For the text-containing cell, return its midpoint in (X, Y) coordinate format. 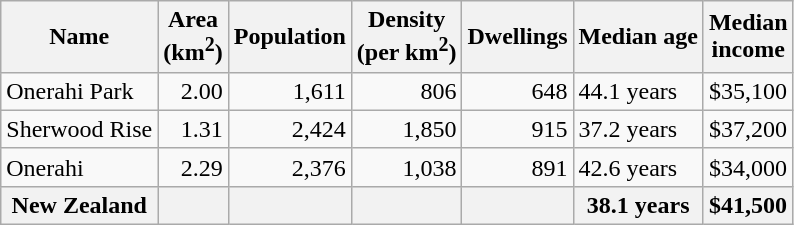
44.1 years (638, 91)
806 (406, 91)
Onerahi Park (80, 91)
2,424 (290, 129)
$37,200 (748, 129)
42.6 years (638, 167)
Medianincome (748, 37)
Name (80, 37)
Dwellings (518, 37)
Area(km2) (193, 37)
648 (518, 91)
New Zealand (80, 205)
1,611 (290, 91)
$35,100 (748, 91)
2.00 (193, 91)
1,850 (406, 129)
Population (290, 37)
Onerahi (80, 167)
$34,000 (748, 167)
38.1 years (638, 205)
Density(per km2) (406, 37)
$41,500 (748, 205)
1,038 (406, 167)
915 (518, 129)
2.29 (193, 167)
Median age (638, 37)
1.31 (193, 129)
37.2 years (638, 129)
891 (518, 167)
2,376 (290, 167)
Sherwood Rise (80, 129)
